Provide the (X, Y) coordinate of the cell's center where the given text is located.  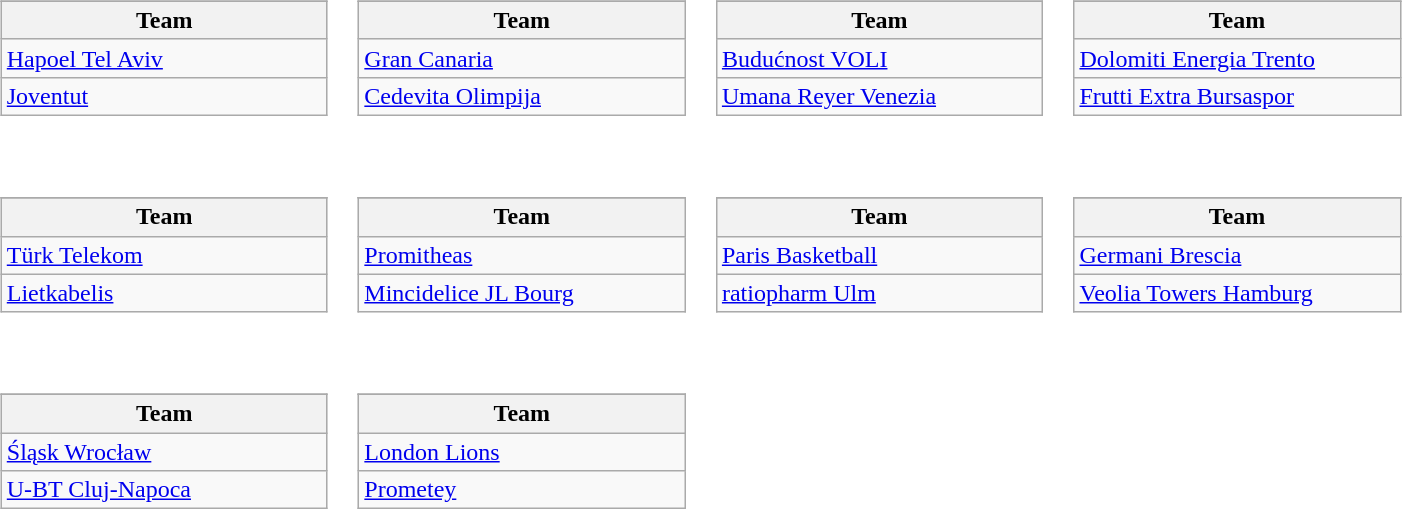
Team Promitheas Mincidelice JL Bourg (534, 242)
Joventut (164, 96)
Gran Canaria (522, 58)
U-BT Cluj-Napoca (164, 490)
Budućnost VOLI (879, 58)
Dolomiti Energia Trento (1237, 58)
Germani Brescia (1237, 255)
Türk Telekom (164, 255)
Lietkabelis (164, 293)
Hapoel Tel Aviv (164, 58)
ratiopharm Ulm (879, 293)
Mincidelice JL Bourg (522, 293)
Śląsk Wrocław (164, 452)
Umana Reyer Venezia (879, 96)
Cedevita Olimpija (522, 96)
Promitheas (522, 255)
Prometey (522, 490)
Paris Basketball (879, 255)
London Lions (522, 452)
Team Paris Basketball ratiopharm Ulm (892, 242)
Frutti Extra Bursaspor (1237, 96)
Veolia Towers Hamburg (1237, 293)
